Search for the cell housing the specified text and yield its (X, Y) center coordinate. 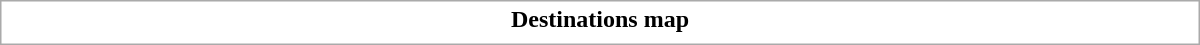
Destinations map (600, 19)
